Search for the cell housing the specified text and yield its (X, Y) center coordinate. 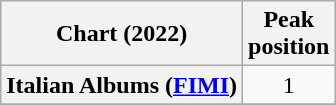
Chart (2022) (122, 34)
Italian Albums (FIMI) (122, 85)
Peakposition (289, 34)
1 (289, 85)
